Capture the cell that displays the provided text and extract its (X, Y) central coordinate. 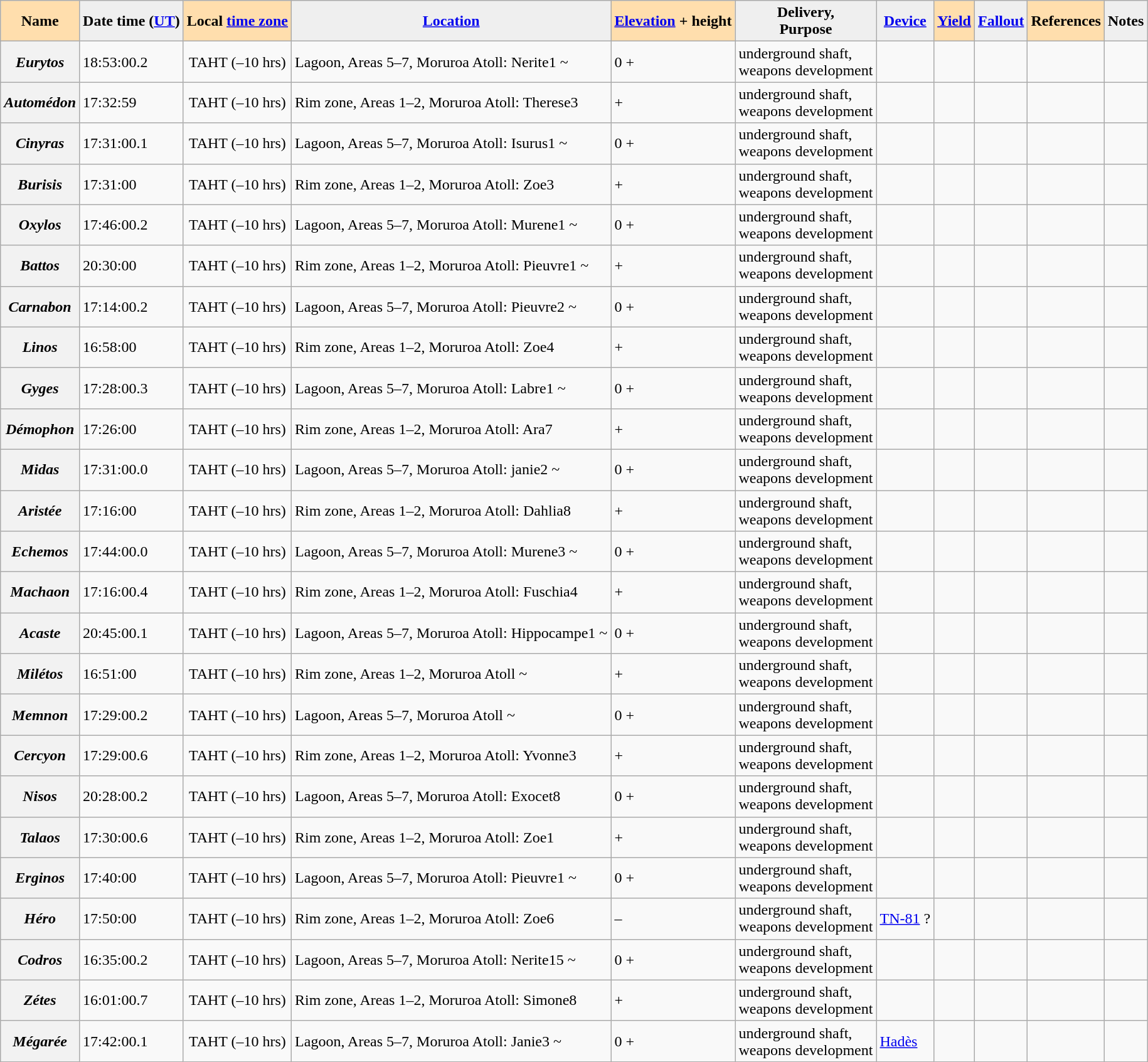
17:31:00.0 (132, 469)
20:28:00.2 (132, 797)
Delivery, Purpose (805, 21)
Milétos (40, 674)
Zétes (40, 1000)
Aristée (40, 511)
Location (452, 21)
Automédon (40, 103)
Burisis (40, 184)
Lagoon, Areas 5–7, Moruroa Atoll: Murene1 ~ (452, 225)
Rim zone, Areas 1–2, Moruroa Atoll: Zoe6 (452, 918)
16:58:00 (132, 348)
Memnon (40, 715)
Lagoon, Areas 5–7, Moruroa Atoll: Murene3 ~ (452, 552)
Lagoon, Areas 5–7, Moruroa Atoll: Isurus1 ~ (452, 143)
Rim zone, Areas 1–2, Moruroa Atoll ~ (452, 674)
Local time zone (237, 21)
Lagoon, Areas 5–7, Moruroa Atoll ~ (452, 715)
Rim zone, Areas 1–2, Moruroa Atoll: Dahlia8 (452, 511)
Lagoon, Areas 5–7, Moruroa Atoll: Nerite15 ~ (452, 960)
17:31:00.1 (132, 143)
17:16:00 (132, 511)
17:44:00.0 (132, 552)
Machaon (40, 592)
Echemos (40, 552)
Lagoon, Areas 5–7, Moruroa Atoll: Pieuvre1 ~ (452, 878)
Midas (40, 469)
18:53:00.2 (132, 61)
Date time (UT) (132, 21)
Lagoon, Areas 5–7, Moruroa Atoll: Nerite1 ~ (452, 61)
17:29:00.6 (132, 755)
Lagoon, Areas 5–7, Moruroa Atoll: Pieuvre2 ~ (452, 306)
17:16:00.4 (132, 592)
Hadès (905, 1041)
Lagoon, Areas 5–7, Moruroa Atoll: Exocet8 (452, 797)
Rim zone, Areas 1–2, Moruroa Atoll: Yvonne3 (452, 755)
Lagoon, Areas 5–7, Moruroa Atoll: Hippocampe1 ~ (452, 634)
Elevation + height (673, 21)
Device (905, 21)
Name (40, 21)
Rim zone, Areas 1–2, Moruroa Atoll: Zoe1 (452, 837)
Mégarée (40, 1041)
Notes (1125, 21)
Erginos (40, 878)
Linos (40, 348)
20:45:00.1 (132, 634)
Rim zone, Areas 1–2, Moruroa Atoll: Therese3 (452, 103)
Talaos (40, 837)
Gyges (40, 388)
Acaste (40, 634)
Rim zone, Areas 1–2, Moruroa Atoll: Zoe3 (452, 184)
Rim zone, Areas 1–2, Moruroa Atoll: Ara7 (452, 429)
17:30:00.6 (132, 837)
Rim zone, Areas 1–2, Moruroa Atoll: Fuschia4 (452, 592)
17:29:00.2 (132, 715)
Lagoon, Areas 5–7, Moruroa Atoll: janie2 ~ (452, 469)
Cercyon (40, 755)
Battos (40, 266)
Rim zone, Areas 1–2, Moruroa Atoll: Zoe4 (452, 348)
16:01:00.7 (132, 1000)
17:26:00 (132, 429)
17:40:00 (132, 878)
Rim zone, Areas 1–2, Moruroa Atoll: Pieuvre1 ~ (452, 266)
20:30:00 (132, 266)
Rim zone, Areas 1–2, Moruroa Atoll: Simone8 (452, 1000)
Codros (40, 960)
Cinyras (40, 143)
Carnabon (40, 306)
References (1066, 21)
17:28:00.3 (132, 388)
17:42:00.1 (132, 1041)
Oxylos (40, 225)
17:46:00.2 (132, 225)
Nisos (40, 797)
Lagoon, Areas 5–7, Moruroa Atoll: Janie3 ~ (452, 1041)
Héro (40, 918)
17:32:59 (132, 103)
Démophon (40, 429)
Lagoon, Areas 5–7, Moruroa Atoll: Labre1 ~ (452, 388)
Eurytos (40, 61)
16:35:00.2 (132, 960)
Yield (955, 21)
16:51:00 (132, 674)
TN-81 ? (905, 918)
Fallout (1001, 21)
17:31:00 (132, 184)
– (673, 918)
17:50:00 (132, 918)
17:14:00.2 (132, 306)
